Identify which cell holds the provided text, then report its [x, y] central coordinate. 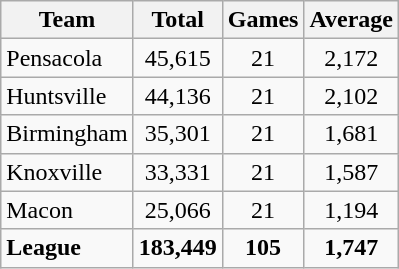
Birmingham [67, 134]
25,066 [178, 210]
Average [352, 20]
35,301 [178, 134]
Macon [67, 210]
183,449 [178, 248]
League [67, 248]
33,331 [178, 172]
Knoxville [67, 172]
45,615 [178, 58]
105 [263, 248]
44,136 [178, 96]
Total [178, 20]
2,102 [352, 96]
1,194 [352, 210]
1,747 [352, 248]
Huntsville [67, 96]
1,681 [352, 134]
Team [67, 20]
1,587 [352, 172]
2,172 [352, 58]
Games [263, 20]
Pensacola [67, 58]
